Identify which cell holds the provided text, then report its [x, y] central coordinate. 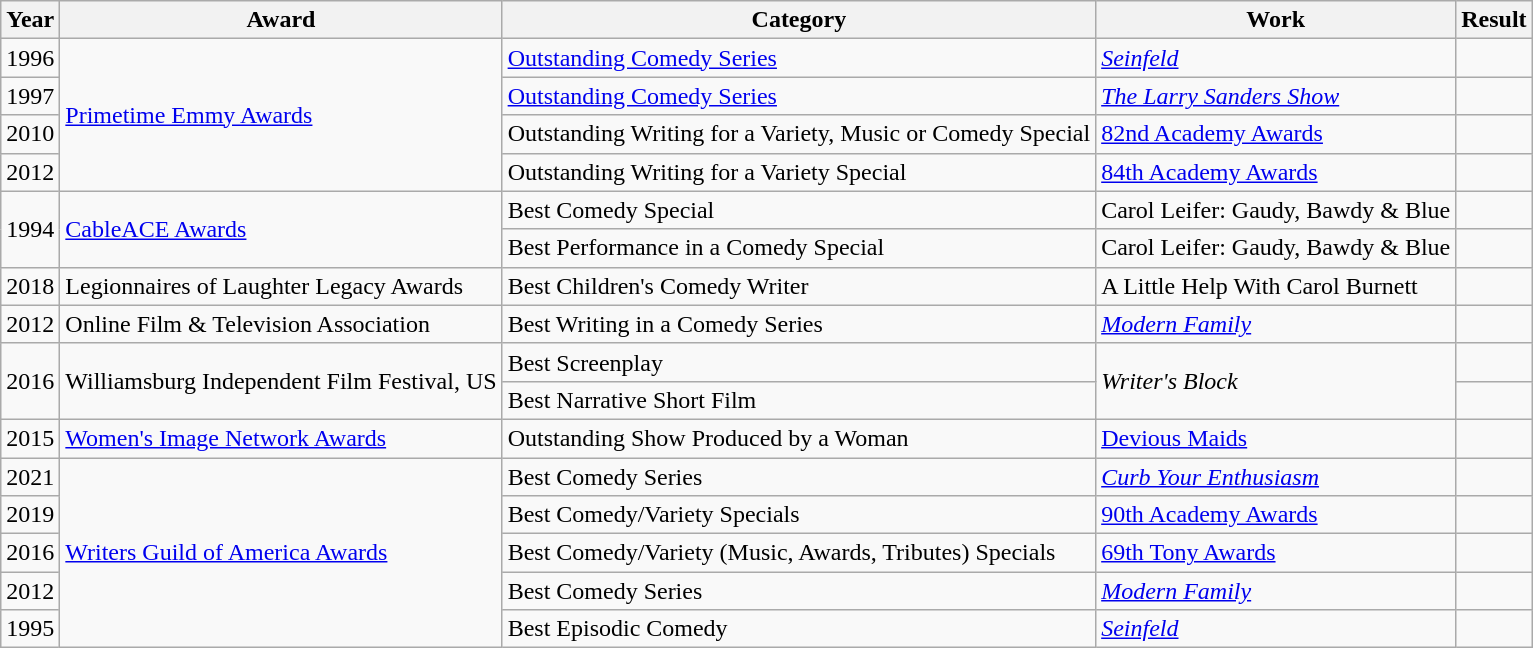
1994 [30, 229]
Williamsburg Independent Film Festival, US [281, 381]
Category [799, 20]
84th Academy Awards [1276, 172]
90th Academy Awards [1276, 515]
Writers Guild of America Awards [281, 553]
Best Children's Comedy Writer [799, 286]
Women's Image Network Awards [281, 438]
1995 [30, 629]
Outstanding Writing for a Variety, Music or Comedy Special [799, 134]
2010 [30, 134]
Best Comedy Special [799, 210]
Best Comedy/Variety Specials [799, 515]
Year [30, 20]
Award [281, 20]
2019 [30, 515]
Best Narrative Short Film [799, 400]
82nd Academy Awards [1276, 134]
Best Comedy/Variety (Music, Awards, Tributes) Specials [799, 553]
The Larry Sanders Show [1276, 96]
A Little Help With Carol Burnett [1276, 286]
Writer's Block [1276, 381]
Legionnaires of Laughter Legacy Awards [281, 286]
Online Film & Television Association [281, 324]
Best Performance in a Comedy Special [799, 248]
Devious Maids [1276, 438]
Best Writing in a Comedy Series [799, 324]
1997 [30, 96]
2018 [30, 286]
Outstanding Writing for a Variety Special [799, 172]
Primetime Emmy Awards [281, 115]
Result [1494, 20]
1996 [30, 58]
Best Screenplay [799, 362]
2015 [30, 438]
2021 [30, 477]
CableACE Awards [281, 229]
69th Tony Awards [1276, 553]
Best Episodic Comedy [799, 629]
Curb Your Enthusiasm [1276, 477]
Outstanding Show Produced by a Woman [799, 438]
Work [1276, 20]
